Return the [X, Y] coordinate for the center point of the cell that contains the specified text.  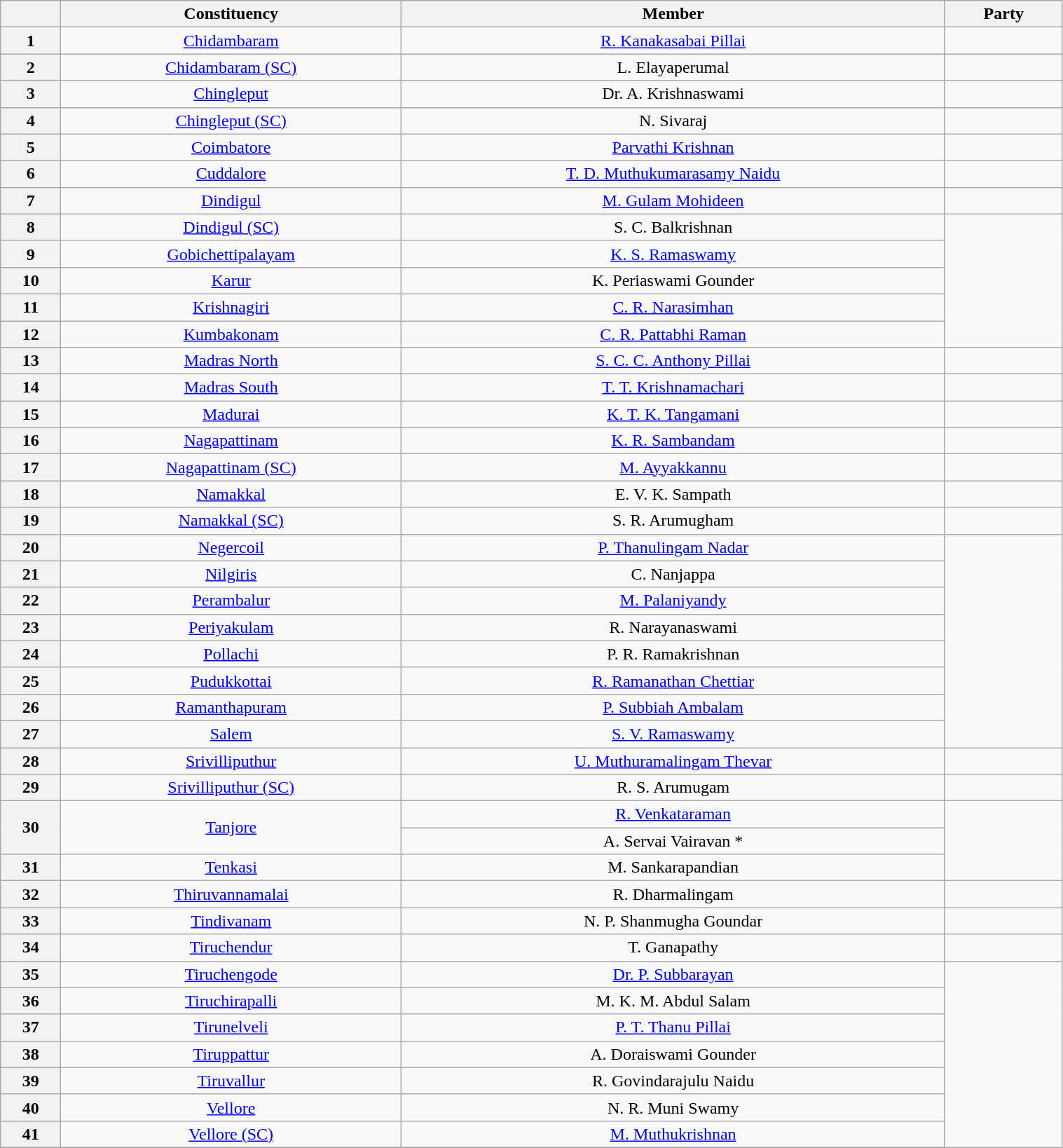
M. K. M. Abdul Salam [673, 1001]
41 [31, 1134]
T. T. Krishnamachari [673, 388]
7 [31, 200]
M. Sankarapandian [673, 868]
35 [31, 974]
10 [31, 280]
25 [31, 681]
U. Muthuramalingam Thevar [673, 760]
Tanjore [231, 828]
1 [31, 41]
R. Govindarajulu Naidu [673, 1081]
Pudukkottai [231, 681]
K. R. Sambandam [673, 441]
11 [31, 307]
M. Muthukrishnan [673, 1134]
Vellore (SC) [231, 1134]
23 [31, 627]
32 [31, 894]
29 [31, 788]
C. R. Pattabhi Raman [673, 334]
8 [31, 227]
Srivilliputhur [231, 760]
38 [31, 1054]
Constituency [231, 14]
R. Ramanathan Chettiar [673, 681]
24 [31, 654]
Nagapattinam (SC) [231, 467]
Tiruvallur [231, 1081]
Negercoil [231, 547]
Nagapattinam [231, 441]
Dr. P. Subbarayan [673, 974]
Namakkal [231, 494]
Tenkasi [231, 868]
Chidambaram (SC) [231, 67]
34 [31, 948]
33 [31, 921]
T. Ganapathy [673, 948]
S. V. Ramaswamy [673, 734]
9 [31, 254]
Pollachi [231, 654]
36 [31, 1001]
Parvathi Krishnan [673, 147]
12 [31, 334]
Karur [231, 280]
L. Elayaperumal [673, 67]
Namakkal (SC) [231, 521]
S. R. Arumugham [673, 521]
3 [31, 94]
Tiruchirapalli [231, 1001]
T. D. Muthukumarasamy Naidu [673, 174]
Nilgiris [231, 574]
R. Dharmalingam [673, 894]
P. Subbiah Ambalam [673, 707]
C. R. Narasimhan [673, 307]
Tiruchendur [231, 948]
Chingleput (SC) [231, 121]
Tiruppattur [231, 1054]
Chidambaram [231, 41]
30 [31, 828]
M. Palaniyandy [673, 601]
39 [31, 1081]
R. S. Arumugam [673, 788]
Tirunelveli [231, 1027]
S. C. C. Anthony Pillai [673, 361]
Kumbakonam [231, 334]
5 [31, 147]
Madurai [231, 414]
28 [31, 760]
22 [31, 601]
Salem [231, 734]
18 [31, 494]
2 [31, 67]
6 [31, 174]
Gobichettipalayam [231, 254]
40 [31, 1107]
19 [31, 521]
17 [31, 467]
P. Thanulingam Nadar [673, 547]
Chingleput [231, 94]
Member [673, 14]
13 [31, 361]
E. V. K. Sampath [673, 494]
R. Narayanaswami [673, 627]
Madras South [231, 388]
Ramanthapuram [231, 707]
31 [31, 868]
P. R. Ramakrishnan [673, 654]
Krishnagiri [231, 307]
R. Venkataraman [673, 814]
Dr. A. Krishnaswami [673, 94]
Periyakulam [231, 627]
N. Sivaraj [673, 121]
26 [31, 707]
M. Gulam Mohideen [673, 200]
37 [31, 1027]
Party [1003, 14]
Dindigul [231, 200]
R. Kanakasabai Pillai [673, 41]
N. R. Muni Swamy [673, 1107]
14 [31, 388]
Vellore [231, 1107]
K. T. K. Tangamani [673, 414]
4 [31, 121]
A. Doraiswami Gounder [673, 1054]
Cuddalore [231, 174]
Dindigul (SC) [231, 227]
15 [31, 414]
N. P. Shanmugha Goundar [673, 921]
Thiruvannamalai [231, 894]
M. Ayyakkannu [673, 467]
K. Periaswami Gounder [673, 280]
Srivilliputhur (SC) [231, 788]
20 [31, 547]
K. S. Ramaswamy [673, 254]
P. T. Thanu Pillai [673, 1027]
Perambalur [231, 601]
27 [31, 734]
Madras North [231, 361]
16 [31, 441]
A. Servai Vairavan * [673, 841]
S. C. Balkrishnan [673, 227]
C. Nanjappa [673, 574]
Tindivanam [231, 921]
Tiruchengode [231, 974]
Coimbatore [231, 147]
21 [31, 574]
